Scan for the cell matching the given text and deliver its (x, y) coordinate at center. 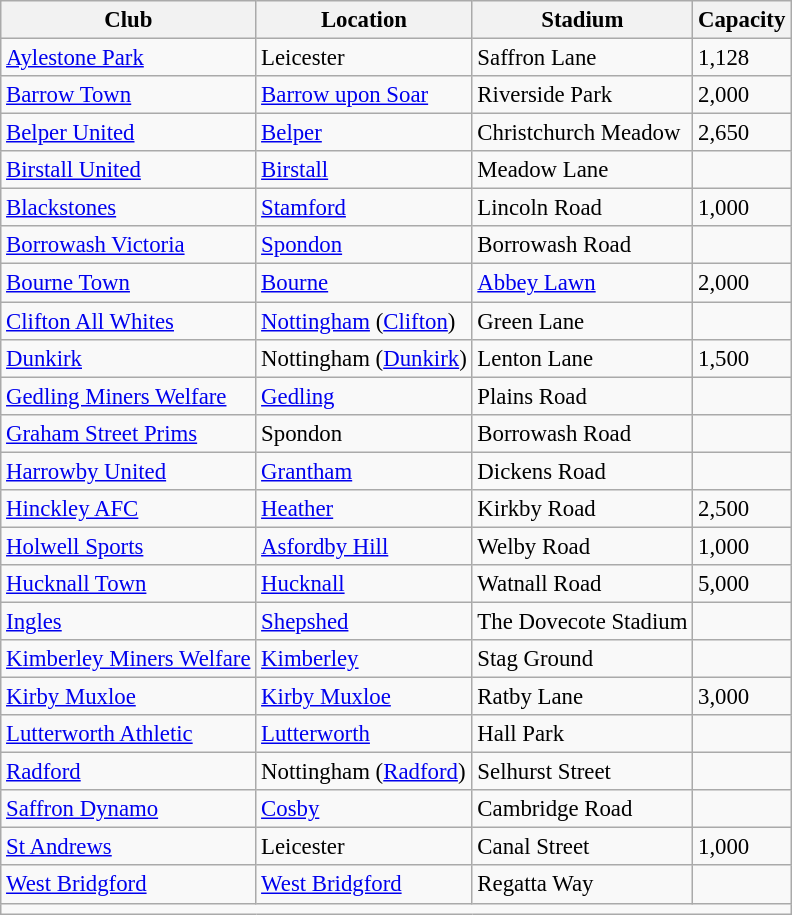
2,650 (742, 133)
Abbey Lawn (582, 283)
Meadow Lane (582, 170)
Graham Street Prims (128, 433)
5,000 (742, 584)
Hucknall Town (128, 584)
Location (364, 20)
Kimberley (364, 659)
Lincoln Road (582, 208)
Dunkirk (128, 358)
Ingles (128, 621)
Riverside Park (582, 95)
Hall Park (582, 734)
Stag Ground (582, 659)
Grantham (364, 471)
Birstall United (128, 170)
Kimberley Miners Welfare (128, 659)
Club (128, 20)
Welby Road (582, 546)
Lutterworth (364, 734)
Christchurch Meadow (582, 133)
1,500 (742, 358)
Belper (364, 133)
Hucknall (364, 584)
Barrow upon Soar (364, 95)
Gedling Miners Welfare (128, 396)
Selhurst Street (582, 772)
Cambridge Road (582, 809)
Nottingham (Dunkirk) (364, 358)
Asfordby Hill (364, 546)
Blackstones (128, 208)
1,128 (742, 58)
Birstall (364, 170)
Borrowash Victoria (128, 245)
Canal Street (582, 847)
Kirkby Road (582, 509)
Ratby Lane (582, 697)
Shepshed (364, 621)
Bourne Town (128, 283)
Gedling (364, 396)
Capacity (742, 20)
Radford (128, 772)
Clifton All Whites (128, 321)
Bourne (364, 283)
Saffron Lane (582, 58)
2,500 (742, 509)
Barrow Town (128, 95)
Plains Road (582, 396)
Hinckley AFC (128, 509)
Watnall Road (582, 584)
Holwell Sports (128, 546)
Dickens Road (582, 471)
Lenton Lane (582, 358)
Stamford (364, 208)
3,000 (742, 697)
Nottingham (Clifton) (364, 321)
Saffron Dynamo (128, 809)
Lutterworth Athletic (128, 734)
Nottingham (Radford) (364, 772)
Regatta Way (582, 885)
Belper United (128, 133)
Cosby (364, 809)
St Andrews (128, 847)
Green Lane (582, 321)
Heather (364, 509)
Aylestone Park (128, 58)
The Dovecote Stadium (582, 621)
Harrowby United (128, 471)
Stadium (582, 20)
